Scan for the cell matching the given text and deliver its [X, Y] coordinate at center. 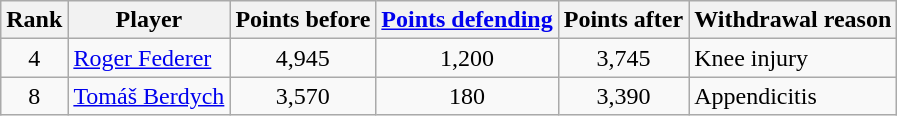
Points before [303, 20]
Points defending [467, 20]
1,200 [467, 58]
Appendicitis [793, 96]
Points after [623, 20]
8 [34, 96]
3,745 [623, 58]
Knee injury [793, 58]
180 [467, 96]
Rank [34, 20]
Player [149, 20]
4 [34, 58]
3,570 [303, 96]
Tomáš Berdych [149, 96]
3,390 [623, 96]
Withdrawal reason [793, 20]
Roger Federer [149, 58]
4,945 [303, 58]
